Extract the [x, y] coordinate from the center of the cell holding the provided text.  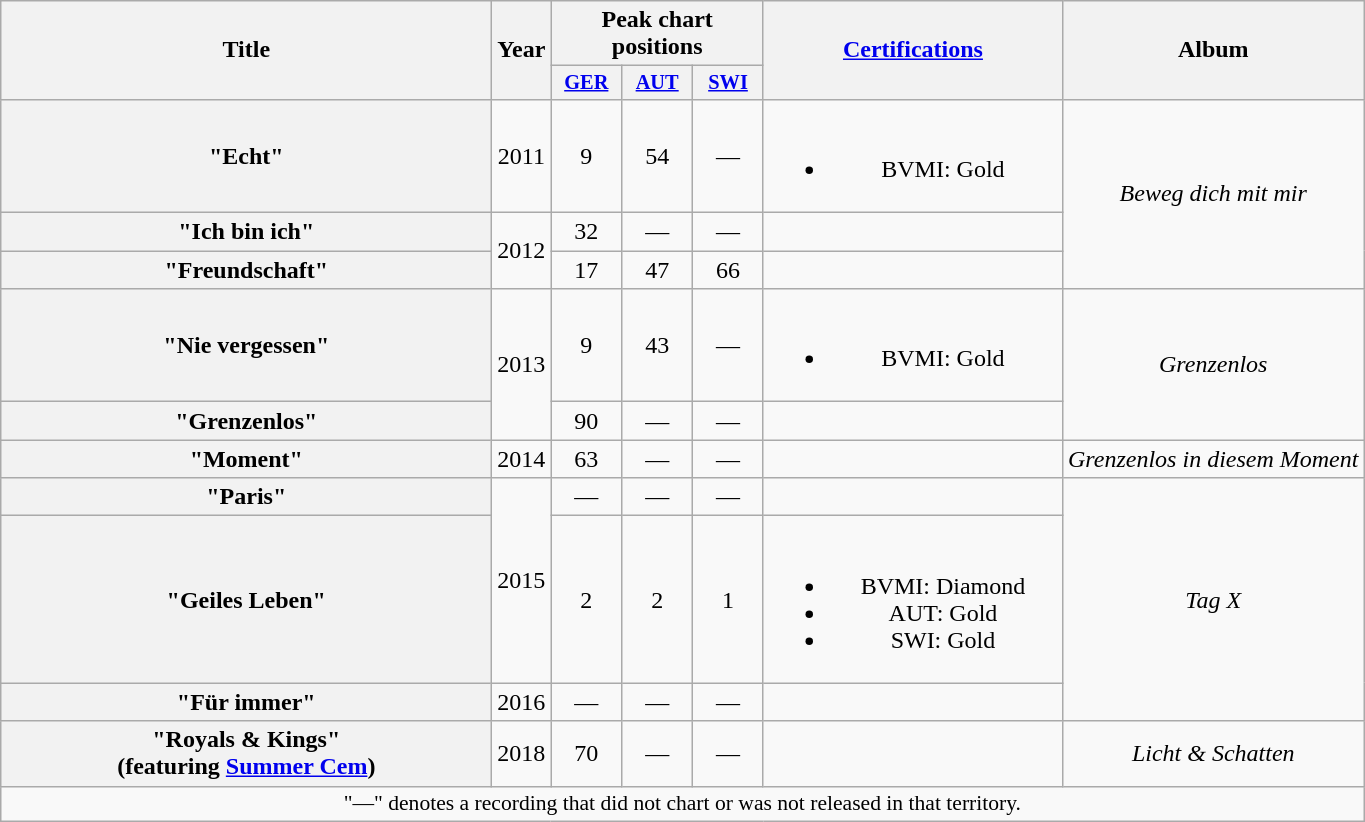
Beweg dich mit mir [1212, 194]
"Echt" [246, 156]
2011 [522, 156]
2013 [522, 364]
"Freundschaft" [246, 270]
Grenzenlos [1212, 364]
63 [586, 459]
2016 [522, 702]
Certifications [912, 50]
17 [586, 270]
Grenzenlos in diesem Moment [1212, 459]
Album [1212, 50]
Tag X [1212, 600]
66 [728, 270]
2012 [522, 251]
Title [246, 50]
"Paris" [246, 497]
2014 [522, 459]
"Moment" [246, 459]
47 [658, 270]
"Ich bin ich" [246, 232]
"Grenzenlos" [246, 421]
Peak chart positions [658, 34]
90 [586, 421]
BVMI: DiamondAUT: GoldSWI: Gold [912, 600]
1 [728, 600]
"Royals & Kings"(featuring Summer Cem) [246, 754]
2015 [522, 580]
Licht & Schatten [1212, 754]
AUT [658, 83]
Year [522, 50]
70 [586, 754]
"Nie vergessen" [246, 346]
GER [586, 83]
"—" denotes a recording that did not chart or was not released in that territory. [682, 804]
32 [586, 232]
43 [658, 346]
54 [658, 156]
"Geiles Leben" [246, 600]
"Für immer" [246, 702]
SWI [728, 83]
2018 [522, 754]
